Detect which cell encompasses the target text, then output its [X, Y] center coordinate. 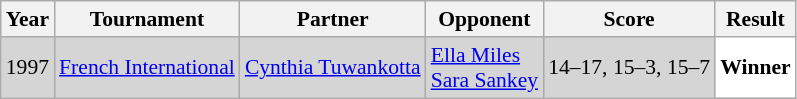
Tournament [147, 19]
French International [147, 68]
14–17, 15–3, 15–7 [629, 68]
Cynthia Tuwankotta [333, 68]
Ella Miles Sara Sankey [484, 68]
Score [629, 19]
Partner [333, 19]
Opponent [484, 19]
1997 [28, 68]
Winner [756, 68]
Year [28, 19]
Result [756, 19]
